Provide the (X, Y) coordinate of the cell's center where the given text is located.  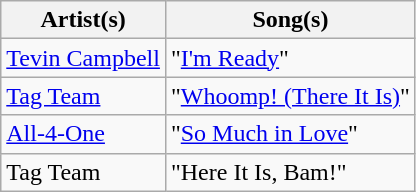
Song(s) (290, 20)
Tevin Campbell (84, 58)
"I'm Ready" (290, 58)
"Here It Is, Bam!" (290, 172)
"Whoomp! (There It Is)" (290, 96)
"So Much in Love" (290, 134)
All-4-One (84, 134)
Artist(s) (84, 20)
